Return (x, y) of the center of cell containing provided text 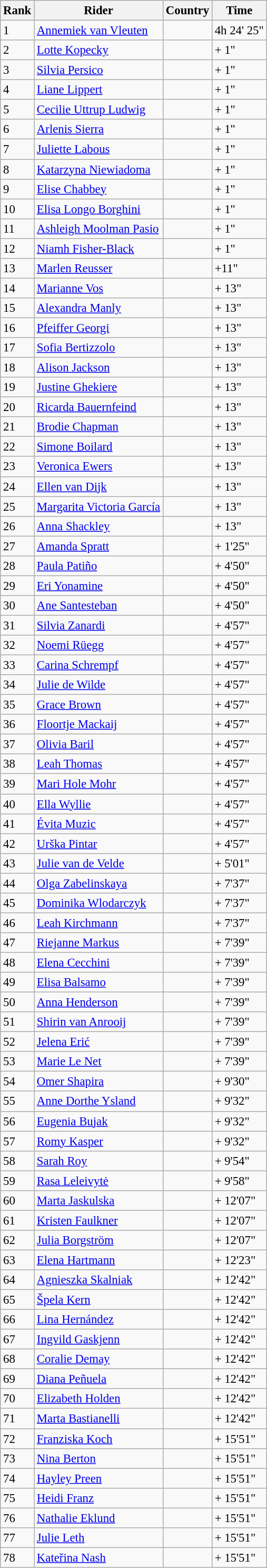
59 (17, 1181)
2 (17, 50)
+ 1'25" (239, 546)
Omer Shapira (99, 1082)
Coralie Demay (99, 1359)
74 (17, 1478)
32 (17, 645)
+ 12'23" (239, 1260)
19 (17, 387)
41 (17, 824)
Ingvild Gaskjenn (99, 1340)
Elisa Longo Borghini (99, 209)
7 (17, 149)
Urška Pintar (99, 844)
6 (17, 129)
5 (17, 110)
Diana Peñuela (99, 1379)
Cecilie Uttrup Ludwig (99, 110)
8 (17, 169)
29 (17, 586)
Leah Kirchmann (99, 923)
Dominika Wlodarczyk (99, 903)
Margarita Victoria García (99, 506)
12 (17, 248)
76 (17, 1518)
22 (17, 447)
49 (17, 982)
3 (17, 70)
Alexandra Manly (99, 308)
72 (17, 1439)
11 (17, 228)
Simone Boilard (99, 447)
68 (17, 1359)
63 (17, 1260)
60 (17, 1201)
Veronica Ewers (99, 467)
20 (17, 407)
Lina Hernández (99, 1320)
Marta Jaskulska (99, 1201)
42 (17, 844)
10 (17, 209)
31 (17, 625)
Rank (17, 11)
26 (17, 526)
73 (17, 1458)
Rider (99, 11)
Eri Yonamine (99, 586)
51 (17, 1022)
75 (17, 1498)
56 (17, 1121)
Nathalie Eklund (99, 1518)
21 (17, 427)
Ellen van Dijk (99, 486)
Arlenis Sierra (99, 129)
Ane Santesteban (99, 606)
24 (17, 486)
47 (17, 943)
52 (17, 1042)
Sofia Bertizzolo (99, 348)
Jelena Erić (99, 1042)
71 (17, 1419)
23 (17, 467)
25 (17, 506)
Marianne Vos (99, 288)
Elisa Balsamo (99, 982)
Nina Berton (99, 1458)
Ashleigh Moolman Pasio (99, 228)
34 (17, 685)
55 (17, 1102)
Anne Dorthe Ysland (99, 1102)
Floortje Mackaij (99, 724)
Marta Bastianelli (99, 1419)
45 (17, 903)
64 (17, 1280)
Shirin van Anrooij (99, 1022)
Katarzyna Niewiadoma (99, 169)
Sarah Roy (99, 1161)
Lotte Kopecky (99, 50)
4h 24' 25" (239, 31)
17 (17, 348)
40 (17, 804)
Olivia Baril (99, 744)
70 (17, 1399)
Kateřina Nash (99, 1557)
Silvia Persico (99, 70)
46 (17, 923)
14 (17, 288)
+ 9'58" (239, 1181)
Julia Borgström (99, 1240)
15 (17, 308)
Annemiek van Vleuten (99, 31)
Riejanne Markus (99, 943)
Julie de Wilde (99, 685)
Time (239, 11)
65 (17, 1300)
Paula Patiño (99, 566)
Olga Zabelinskaya (99, 883)
Julie van de Velde (99, 863)
36 (17, 724)
+11" (239, 269)
57 (17, 1141)
Marlen Reusser (99, 269)
+ 9'30" (239, 1082)
Noemi Rüegg (99, 645)
Heidi Franz (99, 1498)
Carina Schrempf (99, 665)
Agnieszka Skalniak (99, 1280)
Marie Le Net (99, 1062)
1 (17, 31)
Juliette Labous (99, 149)
13 (17, 269)
50 (17, 1002)
43 (17, 863)
Silvia Zanardi (99, 625)
Elena Cecchini (99, 962)
27 (17, 546)
67 (17, 1340)
48 (17, 962)
4 (17, 90)
Grace Brown (99, 705)
Anna Shackley (99, 526)
Eugenia Bujak (99, 1121)
35 (17, 705)
Ella Wyllie (99, 804)
28 (17, 566)
18 (17, 368)
Elizabeth Holden (99, 1399)
58 (17, 1161)
Elena Hartmann (99, 1260)
Liane Lippert (99, 90)
Anna Henderson (99, 1002)
Romy Kasper (99, 1141)
30 (17, 606)
Country (187, 11)
Pfeiffer Georgi (99, 328)
Rasa Leleivytė (99, 1181)
66 (17, 1320)
Mari Hole Mohr (99, 784)
Alison Jackson (99, 368)
69 (17, 1379)
33 (17, 665)
Brodie Chapman (99, 427)
Niamh Fisher-Black (99, 248)
62 (17, 1240)
44 (17, 883)
Kristen Faulkner (99, 1220)
+ 5'01" (239, 863)
78 (17, 1557)
Amanda Spratt (99, 546)
37 (17, 744)
61 (17, 1220)
16 (17, 328)
Julie Leth (99, 1538)
Justine Ghekiere (99, 387)
54 (17, 1082)
53 (17, 1062)
+ 9'54" (239, 1161)
Leah Thomas (99, 764)
Ricarda Bauernfeind (99, 407)
Špela Kern (99, 1300)
39 (17, 784)
Elise Chabbey (99, 189)
Évita Muzic (99, 824)
77 (17, 1538)
Hayley Preen (99, 1478)
Franziska Koch (99, 1439)
38 (17, 764)
9 (17, 189)
